From the cell containing the given text, extract its center point as [X, Y] coordinate. 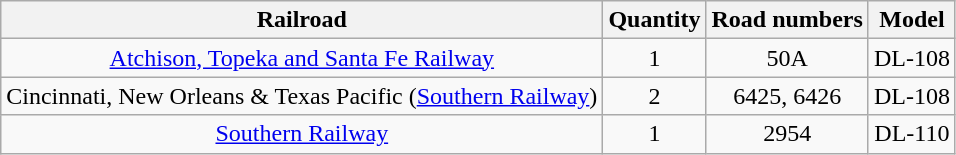
2954 [787, 134]
Railroad [302, 20]
Road numbers [787, 20]
Quantity [654, 20]
2 [654, 96]
DL-110 [912, 134]
6425, 6426 [787, 96]
Atchison, Topeka and Santa Fe Railway [302, 58]
50A [787, 58]
Southern Railway [302, 134]
Model [912, 20]
Cincinnati, New Orleans & Texas Pacific (Southern Railway) [302, 96]
